Search for the cell housing the specified text and yield its [x, y] center coordinate. 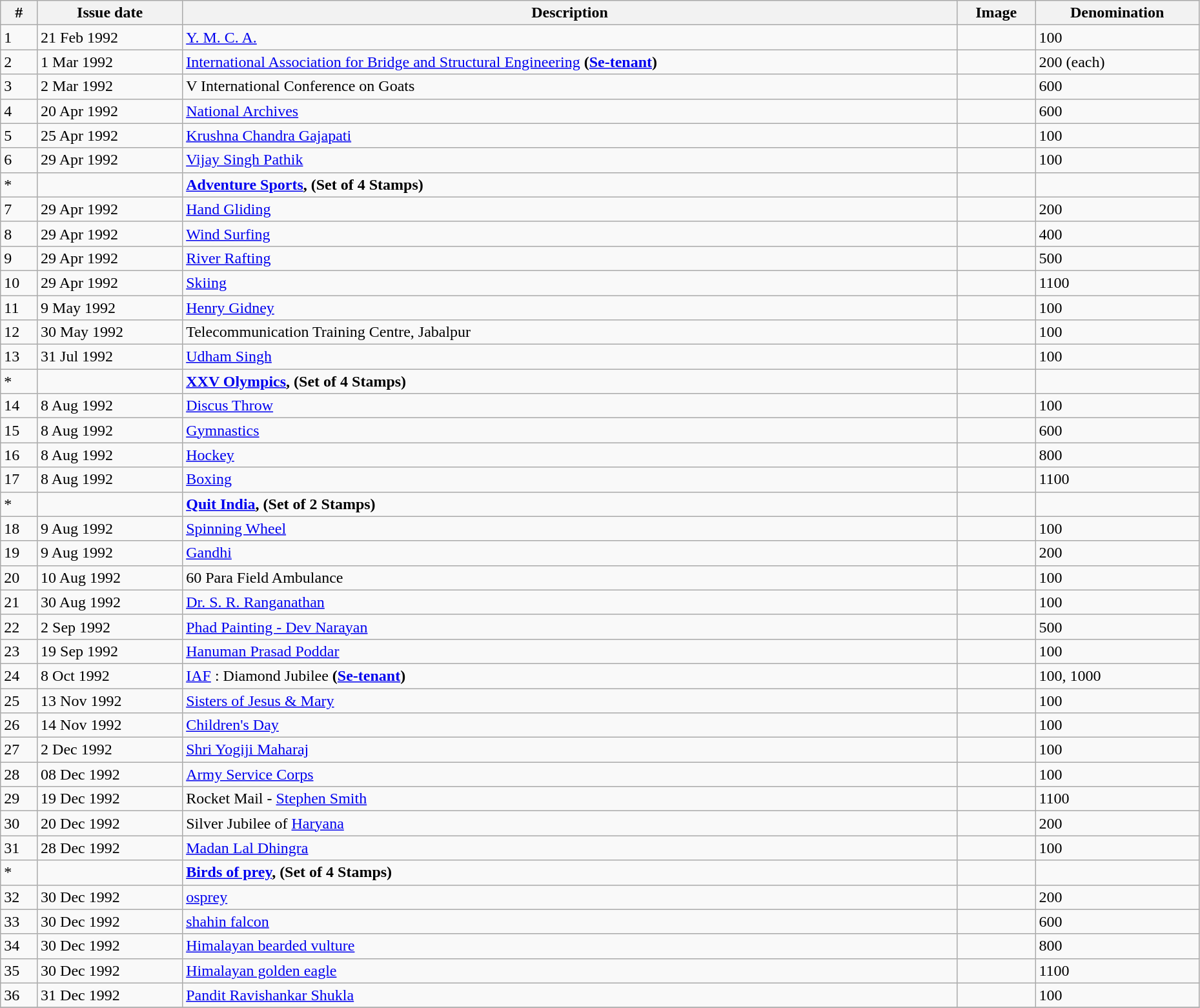
27 [19, 750]
18 [19, 529]
23 [19, 651]
8 Oct 1992 [110, 676]
Denomination [1117, 13]
28 Dec 1992 [110, 848]
IAF : Diamond Jubilee (Se-tenant) [570, 676]
# [19, 13]
3 [19, 86]
Description [570, 13]
Vijay Singh Pathik [570, 160]
Madan Lal Dhingra [570, 848]
16 [19, 455]
7 [19, 209]
Army Service Corps [570, 774]
2 Mar 1992 [110, 86]
200 (each) [1117, 62]
20 Apr 1992 [110, 111]
10 [19, 283]
shahin falcon [570, 922]
1 Mar 1992 [110, 62]
5 [19, 136]
30 May 1992 [110, 332]
4 [19, 111]
32 [19, 897]
1 [19, 37]
Pandit Ravishankar Shukla [570, 995]
Discus Throw [570, 406]
34 [19, 946]
River Rafting [570, 258]
Himalayan golden eagle [570, 971]
V International Conference on Goats [570, 86]
Himalayan bearded vulture [570, 946]
XXV Olympics, (Set of 4 Stamps) [570, 381]
Telecommunication Training Centre, Jabalpur [570, 332]
8 [19, 234]
25 Apr 1992 [110, 136]
10 Aug 1992 [110, 578]
Udham Singh [570, 357]
17 [19, 479]
National Archives [570, 111]
Henry Gidney [570, 308]
25 [19, 700]
Adventure Sports, (Set of 4 Stamps) [570, 185]
20 [19, 578]
26 [19, 725]
24 [19, 676]
Rocket Mail - Stephen Smith [570, 799]
Children's Day [570, 725]
11 [19, 308]
29 [19, 799]
Hanuman Prasad Poddar [570, 651]
Hand Gliding [570, 209]
Issue date [110, 13]
19 [19, 553]
Wind Surfing [570, 234]
400 [1117, 234]
36 [19, 995]
35 [19, 971]
osprey [570, 897]
Hockey [570, 455]
19 Sep 1992 [110, 651]
Skiing [570, 283]
2 Dec 1992 [110, 750]
9 May 1992 [110, 308]
Spinning Wheel [570, 529]
33 [19, 922]
International Association for Bridge and Structural Engineering (Se-tenant) [570, 62]
22 [19, 627]
Phad Painting - Dev Narayan [570, 627]
Boxing [570, 479]
Quit India, (Set of 2 Stamps) [570, 504]
6 [19, 160]
2 [19, 62]
Silver Jubilee of Haryana [570, 823]
Y. M. C. A. [570, 37]
28 [19, 774]
60 Para Field Ambulance [570, 578]
30 Aug 1992 [110, 602]
14 [19, 406]
Sisters of Jesus & Mary [570, 700]
19 Dec 1992 [110, 799]
100, 1000 [1117, 676]
Birds of prey, (Set of 4 Stamps) [570, 872]
31 [19, 848]
13 [19, 357]
20 Dec 1992 [110, 823]
21 [19, 602]
31 Dec 1992 [110, 995]
12 [19, 332]
Krushna Chandra Gajapati [570, 136]
Image [996, 13]
21 Feb 1992 [110, 37]
31 Jul 1992 [110, 357]
Shri Yogiji Maharaj [570, 750]
15 [19, 430]
2 Sep 1992 [110, 627]
Gandhi [570, 553]
13 Nov 1992 [110, 700]
30 [19, 823]
08 Dec 1992 [110, 774]
Dr. S. R. Ranganathan [570, 602]
9 [19, 258]
14 Nov 1992 [110, 725]
Gymnastics [570, 430]
